Pinpoint the cell where the given text exists, returning its (X, Y) midpoint coordinate. 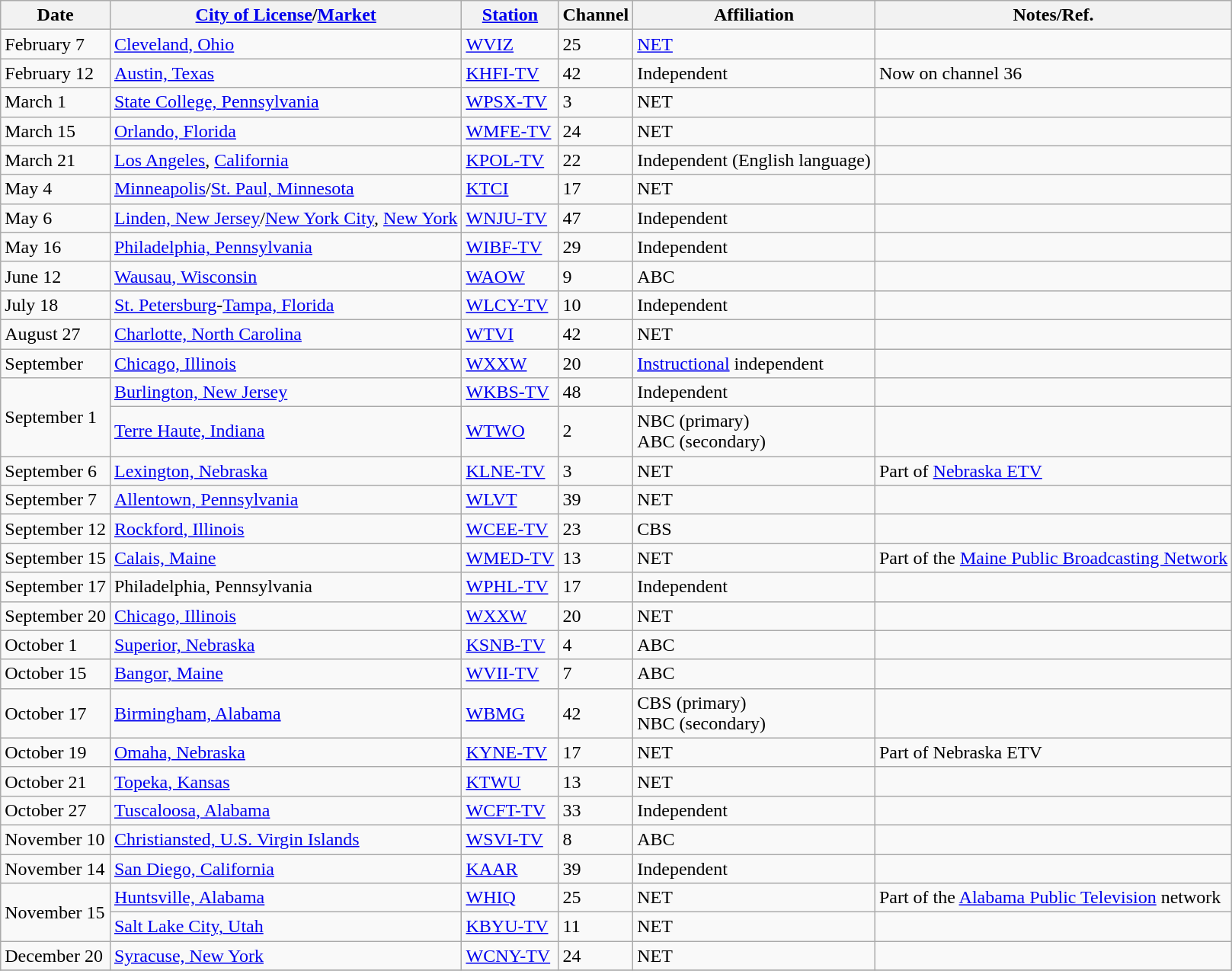
Calais, Maine (286, 558)
October 15 (56, 674)
Allentown, Pennsylvania (286, 500)
KTWU (510, 781)
WTVI (510, 334)
WNJU-TV (510, 218)
NBC (primary) ABC (secondary) (754, 431)
WHIQ (510, 898)
Huntsville, Alabama (286, 898)
October 19 (56, 752)
11 (596, 927)
Minneapolis/St. Paul, Minnesota (286, 189)
August 27 (56, 334)
WCFT-TV (510, 810)
Wausau, Wisconsin (286, 276)
KLNE-TV (510, 471)
23 (596, 529)
Syracuse, New York (286, 956)
Linden, New Jersey/New York City, New York (286, 218)
September 1 (56, 418)
CBS (754, 529)
WBMG (510, 713)
48 (596, 393)
Terre Haute, Indiana (286, 431)
Affiliation (754, 15)
KPOL-TV (510, 160)
Cleveland, Ohio (286, 44)
WCEE-TV (510, 529)
February 7 (56, 44)
KAAR (510, 868)
Superior, Nebraska (286, 645)
4 (596, 645)
September (56, 364)
May 4 (56, 189)
CBS (primary) NBC (secondary) (754, 713)
Topeka, Kansas (286, 781)
WPHL-TV (510, 587)
KTCI (510, 189)
Omaha, Nebraska (286, 752)
WMED-TV (510, 558)
WCNY-TV (510, 956)
May 6 (56, 218)
Station (510, 15)
WVIZ (510, 44)
Austin, Texas (286, 73)
September 6 (56, 471)
September 12 (56, 529)
September 7 (56, 500)
Charlotte, North Carolina (286, 334)
2 (596, 431)
WTWO (510, 431)
WMFE-TV (510, 131)
March 21 (56, 160)
September 17 (56, 587)
Channel (596, 15)
November 10 (56, 839)
March 15 (56, 131)
Bangor, Maine (286, 674)
November 14 (56, 868)
Birmingham, Alabama (286, 713)
10 (596, 305)
Orlando, Florida (286, 131)
Tuscaloosa, Alabama (286, 810)
7 (596, 674)
October 27 (56, 810)
KBYU-TV (510, 927)
Los Angeles, California (286, 160)
Instructional independent (754, 364)
Burlington, New Jersey (286, 393)
October 21 (56, 781)
Christiansted, U.S. Virgin Islands (286, 839)
22 (596, 160)
WIBF-TV (510, 247)
KYNE-TV (510, 752)
State College, Pennsylvania (286, 102)
San Diego, California (286, 868)
Independent (English language) (754, 160)
St. Petersburg-Tampa, Florida (286, 305)
WAOW (510, 276)
October 17 (56, 713)
WLCY-TV (510, 305)
WSVI-TV (510, 839)
Date (56, 15)
WVII-TV (510, 674)
WLVT (510, 500)
June 12 (56, 276)
Lexington, Nebraska (286, 471)
WKBS-TV (510, 393)
WPSX-TV (510, 102)
December 20 (56, 956)
47 (596, 218)
November 15 (56, 912)
Rockford, Illinois (286, 529)
KSNB-TV (510, 645)
February 12 (56, 73)
Now on channel 36 (1053, 73)
KHFI-TV (510, 73)
September 20 (56, 616)
9 (596, 276)
Notes/Ref. (1053, 15)
City of License/Market (286, 15)
33 (596, 810)
Part of the Alabama Public Television network (1053, 898)
September 15 (56, 558)
8 (596, 839)
Salt Lake City, Utah (286, 927)
March 1 (56, 102)
May 16 (56, 247)
July 18 (56, 305)
October 1 (56, 645)
29 (596, 247)
Part of the Maine Public Broadcasting Network (1053, 558)
